Return the (x, y) coordinate for the center point of the cell that contains the specified text.  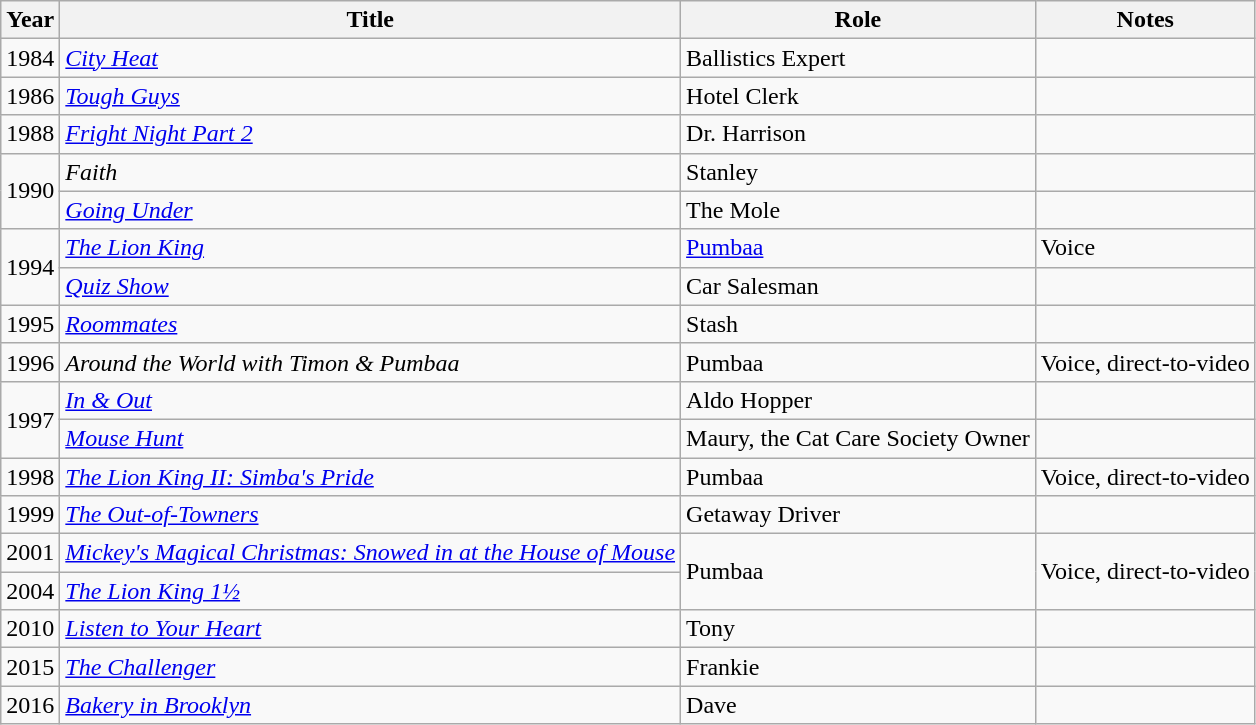
Stanley (858, 172)
Notes (1145, 20)
1986 (30, 96)
1984 (30, 58)
Around the World with Timon & Pumbaa (370, 362)
The Out-of-Towners (370, 515)
Dave (858, 705)
Going Under (370, 210)
2001 (30, 553)
1988 (30, 134)
1997 (30, 419)
The Lion King 1½ (370, 591)
Title (370, 20)
Dr. Harrison (858, 134)
Year (30, 20)
The Challenger (370, 667)
1996 (30, 362)
Getaway Driver (858, 515)
Car Salesman (858, 286)
1994 (30, 267)
Quiz Show (370, 286)
Mickey's Magical Christmas: Snowed in at the House of Mouse (370, 553)
Stash (858, 324)
Aldo Hopper (858, 400)
Frankie (858, 667)
1999 (30, 515)
Roommates (370, 324)
The Mole (858, 210)
Maury, the Cat Care Society Owner (858, 438)
2010 (30, 629)
Role (858, 20)
Bakery in Brooklyn (370, 705)
City Heat (370, 58)
Hotel Clerk (858, 96)
Mouse Hunt (370, 438)
2016 (30, 705)
Voice (1145, 248)
2004 (30, 591)
Ballistics Expert (858, 58)
Faith (370, 172)
1998 (30, 477)
Listen to Your Heart (370, 629)
The Lion King II: Simba's Pride (370, 477)
2015 (30, 667)
In & Out (370, 400)
1995 (30, 324)
Tough Guys (370, 96)
Fright Night Part 2 (370, 134)
1990 (30, 191)
Tony (858, 629)
The Lion King (370, 248)
